Provide the [X, Y] coordinate of the cell's center where the given text is located.  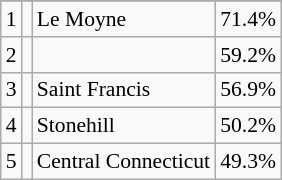
56.9% [248, 90]
Le Moyne [124, 19]
1 [12, 19]
4 [12, 126]
3 [12, 90]
49.3% [248, 162]
71.4% [248, 19]
Saint Francis [124, 90]
Central Connecticut [124, 162]
50.2% [248, 126]
2 [12, 55]
5 [12, 162]
Stonehill [124, 126]
59.2% [248, 55]
